Output the (x, y) coordinate of the center of the cell containing the given text.  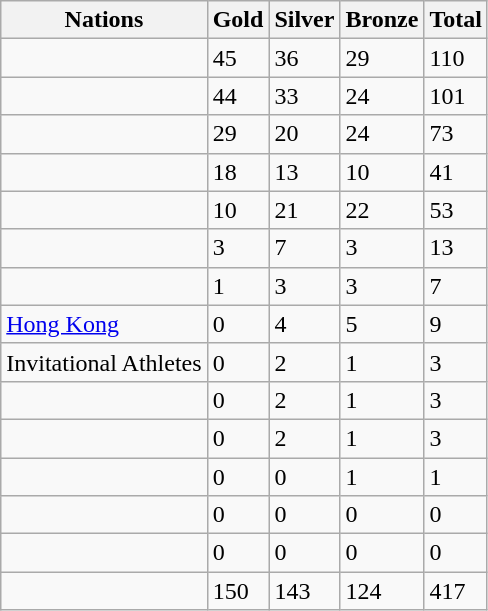
36 (304, 58)
18 (238, 172)
Nations (104, 20)
4 (304, 324)
33 (304, 96)
143 (304, 591)
9 (456, 324)
Silver (304, 20)
41 (456, 172)
53 (456, 210)
73 (456, 134)
20 (304, 134)
101 (456, 96)
124 (382, 591)
5 (382, 324)
22 (382, 210)
Gold (238, 20)
44 (238, 96)
150 (238, 591)
Total (456, 20)
417 (456, 591)
Invitational Athletes (104, 362)
110 (456, 58)
45 (238, 58)
21 (304, 210)
Bronze (382, 20)
Hong Kong (104, 324)
